Output the [x, y] coordinate of the center of the cell containing the given text.  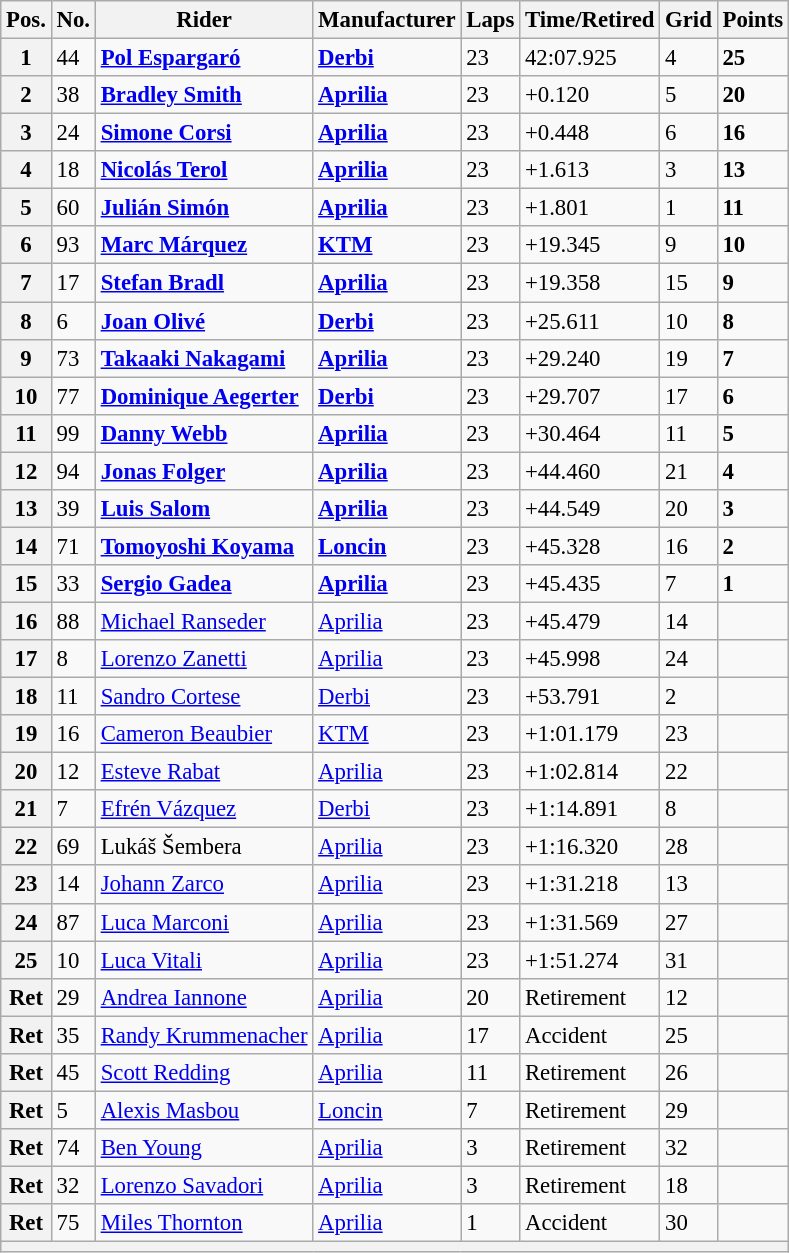
Julián Simón [204, 208]
+29.707 [590, 396]
Esteve Rabat [204, 772]
71 [73, 546]
Danny Webb [204, 433]
Randy Krummenacher [204, 1035]
Lukáš Šembera [204, 847]
+29.240 [590, 358]
+45.435 [590, 584]
31 [688, 960]
Luca Marconi [204, 922]
Cameron Beaubier [204, 734]
+45.479 [590, 621]
+1:31.569 [590, 922]
Time/Retired [590, 20]
Laps [490, 20]
26 [688, 1073]
Marc Márquez [204, 245]
Lorenzo Savadori [204, 1185]
75 [73, 1223]
No. [73, 20]
93 [73, 245]
+1:02.814 [590, 772]
33 [73, 584]
Dominique Aegerter [204, 396]
99 [73, 433]
+1.613 [590, 170]
Luca Vitali [204, 960]
Manufacturer [387, 20]
Joan Olivé [204, 321]
Points [752, 20]
+1:14.891 [590, 809]
88 [73, 621]
27 [688, 922]
Efrén Vázquez [204, 809]
69 [73, 847]
+1:16.320 [590, 847]
42:07.925 [590, 58]
Lorenzo Zanetti [204, 659]
77 [73, 396]
Andrea Iannone [204, 997]
45 [73, 1073]
Luis Salom [204, 509]
+44.460 [590, 471]
+19.345 [590, 245]
38 [73, 95]
+44.549 [590, 509]
Scott Redding [204, 1073]
Takaaki Nakagami [204, 358]
73 [73, 358]
Simone Corsi [204, 133]
Ben Young [204, 1148]
Grid [688, 20]
Bradley Smith [204, 95]
+45.328 [590, 546]
Pos. [26, 20]
Tomoyoshi Koyama [204, 546]
Stefan Bradl [204, 283]
+1:51.274 [590, 960]
30 [688, 1223]
87 [73, 922]
+1:01.179 [590, 734]
Rider [204, 20]
44 [73, 58]
28 [688, 847]
Jonas Folger [204, 471]
Alexis Masbou [204, 1110]
Johann Zarco [204, 885]
+19.358 [590, 283]
Michael Ranseder [204, 621]
Miles Thornton [204, 1223]
+25.611 [590, 321]
Sergio Gadea [204, 584]
+45.998 [590, 659]
+0.120 [590, 95]
Sandro Cortese [204, 697]
+1:31.218 [590, 885]
94 [73, 471]
+1.801 [590, 208]
Pol Espargaró [204, 58]
60 [73, 208]
+53.791 [590, 697]
+0.448 [590, 133]
39 [73, 509]
Nicolás Terol [204, 170]
74 [73, 1148]
+30.464 [590, 433]
35 [73, 1035]
